Search for the cell housing the specified text and yield its (x, y) center coordinate. 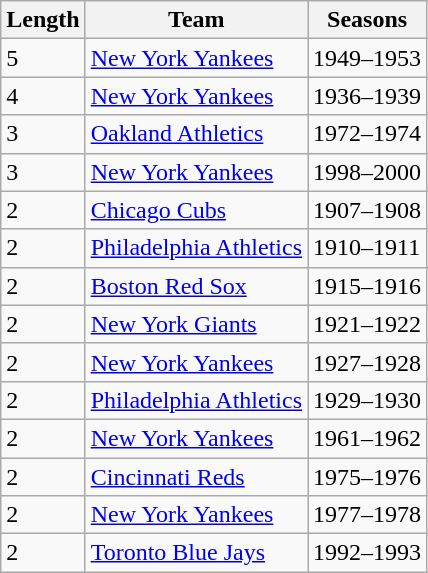
Boston Red Sox (196, 286)
Chicago Cubs (196, 210)
1936–1939 (368, 96)
1961–1962 (368, 438)
1977–1978 (368, 515)
Length (43, 20)
1907–1908 (368, 210)
1992–1993 (368, 553)
Cincinnati Reds (196, 477)
Team (196, 20)
Oakland Athletics (196, 134)
Toronto Blue Jays (196, 553)
1975–1976 (368, 477)
1915–1916 (368, 286)
Seasons (368, 20)
1998–2000 (368, 172)
1927–1928 (368, 362)
5 (43, 58)
4 (43, 96)
1910–1911 (368, 248)
1929–1930 (368, 400)
New York Giants (196, 324)
1972–1974 (368, 134)
1921–1922 (368, 324)
1949–1953 (368, 58)
